Extract the [x, y] coordinate from the center of the cell holding the provided text.  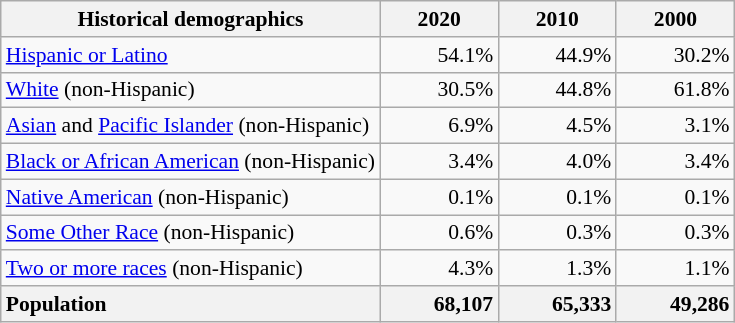
30.5% [439, 90]
3.1% [675, 126]
44.9% [557, 55]
Some Other Race (non-Hispanic) [190, 233]
68,107 [439, 304]
44.8% [557, 90]
Native American (non-Hispanic) [190, 197]
4.5% [557, 126]
4.0% [557, 162]
65,333 [557, 304]
2020 [439, 19]
30.2% [675, 55]
White (non-Hispanic) [190, 90]
Asian and Pacific Islander (non-Hispanic) [190, 126]
54.1% [439, 55]
Historical demographics [190, 19]
Black or African American (non-Hispanic) [190, 162]
0.6% [439, 233]
1.1% [675, 269]
61.8% [675, 90]
Two or more races (non-Hispanic) [190, 269]
Hispanic or Latino [190, 55]
1.3% [557, 269]
6.9% [439, 126]
4.3% [439, 269]
2000 [675, 19]
Population [190, 304]
49,286 [675, 304]
2010 [557, 19]
